Search for the cell housing the specified text and yield its [X, Y] center coordinate. 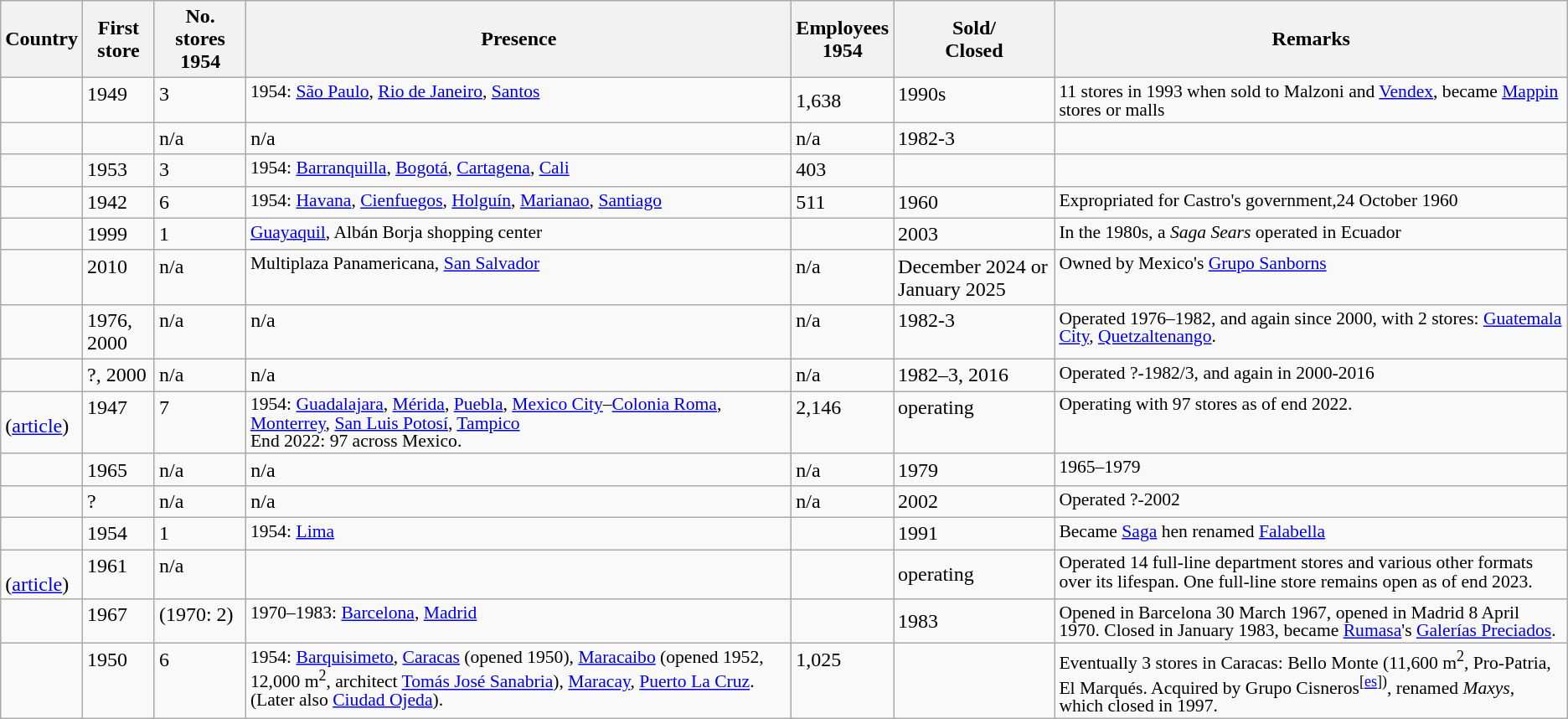
511 [843, 202]
? [118, 501]
1976, 2000 [118, 332]
1983 [975, 622]
1965 [118, 469]
Owned by Mexico's Grupo Sanborns [1311, 277]
1961 [118, 575]
Expropriated for Castro's government,24 October 1960 [1311, 202]
2,146 [843, 422]
Employees1954 [843, 39]
1,025 [843, 680]
2002 [975, 501]
2010 [118, 277]
1950 [118, 680]
Operated 1976–1982, and again since 2000, with 2 stores: Guatemala City, Quetzaltenango. [1311, 332]
Presence [519, 39]
1942 [118, 202]
Operated 14 full-line department stores and various other formats over its lifespan. One full-line store remains open as of end 2023. [1311, 575]
11 stores in 1993 when sold to Malzoni and Vendex, became Mappin stores or malls [1311, 101]
1999 [118, 234]
Operated ?-1982/3, and again in 2000-2016 [1311, 375]
Multiplaza Panamericana, San Salvador [519, 277]
Eventually 3 stores in Caracas: Bello Monte (11,600 m2, Pro-Patria, El Marqués. Acquired by Grupo Cisneros[es]), renamed Maxys, which closed in 1997. [1311, 680]
1954: Barranquilla, Bogotá, Cartagena, Cali [519, 170]
2003 [975, 234]
1954 [118, 534]
1949 [118, 101]
Firststore [118, 39]
1954: Guadalajara, Mérida, Puebla, Mexico City–Colonia Roma, Monterrey, San Luis Potosí, TampicoEnd 2022: 97 across Mexico. [519, 422]
In the 1980s, a Saga Sears operated in Ecuador [1311, 234]
1954: Havana, Cienfuegos, Holguín, Marianao, Santiago [519, 202]
(1970: 2) [199, 622]
1982–3, 2016 [975, 375]
1990s [975, 101]
1991 [975, 534]
1960 [975, 202]
1967 [118, 622]
Operated ?-2002 [1311, 501]
Remarks [1311, 39]
Operating with 97 stores as of end 2022. [1311, 422]
Sold/Closed [975, 39]
Country [42, 39]
1953 [118, 170]
?, 2000 [118, 375]
1979 [975, 469]
403 [843, 170]
Opened in Barcelona 30 March 1967, opened in Madrid 8 April 1970. Closed in January 1983, became Rumasa's Galerías Preciados. [1311, 622]
Guayaquil, Albán Borja shopping center [519, 234]
1954: Lima [519, 534]
No. stores 1954 [199, 39]
1954: São Paulo, Rio de Janeiro, Santos [519, 101]
December 2024 or January 2025 [975, 277]
1947 [118, 422]
1,638 [843, 101]
1965–1979 [1311, 469]
7 [199, 422]
Became Saga hen renamed Falabella [1311, 534]
1970–1983: Barcelona, Madrid [519, 622]
